Identify which cell holds the provided text, then report its (x, y) central coordinate. 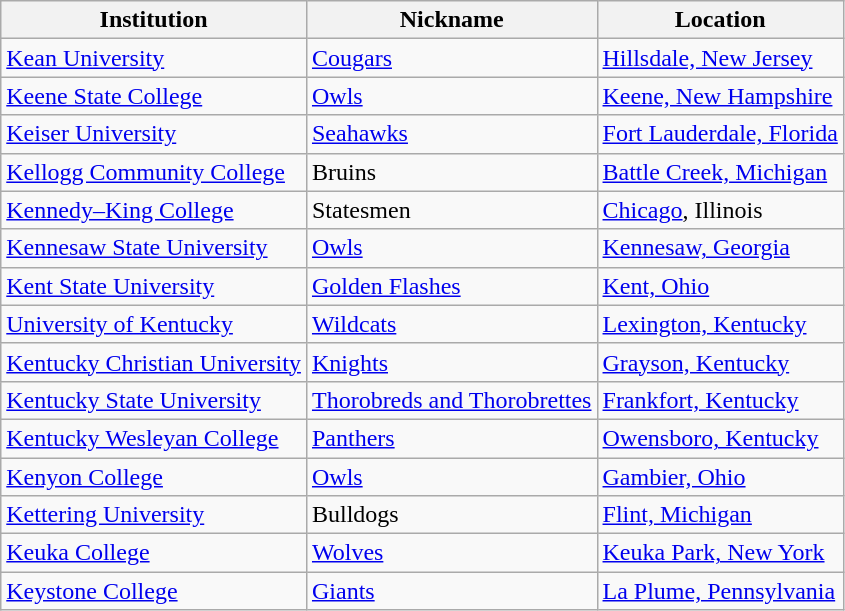
Institution (154, 20)
Owensboro, Kentucky (720, 438)
Thorobreds and Thorobrettes (452, 400)
Fort Lauderdale, Florida (720, 134)
Bulldogs (452, 515)
Keuka Park, New York (720, 553)
Kent, Ohio (720, 286)
Keiser University (154, 134)
Statesmen (452, 210)
Gambier, Ohio (720, 477)
Nickname (452, 20)
Keene State College (154, 96)
Wolves (452, 553)
La Plume, Pennsylvania (720, 591)
Frankfort, Kentucky (720, 400)
Grayson, Kentucky (720, 362)
Kettering University (154, 515)
Kentucky State University (154, 400)
Battle Creek, Michigan (720, 172)
Kellogg Community College (154, 172)
Kentucky Wesleyan College (154, 438)
Kent State University (154, 286)
Kentucky Christian University (154, 362)
Wildcats (452, 324)
Panthers (452, 438)
University of Kentucky (154, 324)
Keene, New Hampshire (720, 96)
Chicago, Illinois (720, 210)
Kenyon College (154, 477)
Seahawks (452, 134)
Lexington, Kentucky (720, 324)
Cougars (452, 58)
Kennedy–King College (154, 210)
Flint, Michigan (720, 515)
Kennesaw State University (154, 248)
Hillsdale, New Jersey (720, 58)
Giants (452, 591)
Keystone College (154, 591)
Kennesaw, Georgia (720, 248)
Location (720, 20)
Golden Flashes (452, 286)
Knights (452, 362)
Keuka College (154, 553)
Bruins (452, 172)
Kean University (154, 58)
